Scan for the cell matching the given text and deliver its [x, y] coordinate at center. 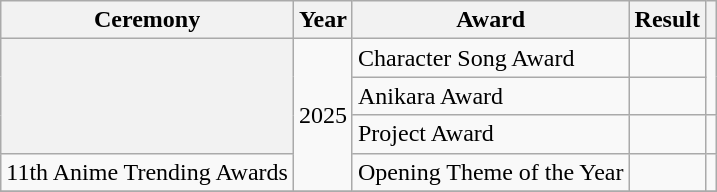
Anikara Award [490, 96]
11th Anime Trending Awards [148, 172]
Character Song Award [490, 58]
Ceremony [148, 20]
2025 [322, 115]
Result [667, 20]
Award [490, 20]
Project Award [490, 134]
Year [322, 20]
Opening Theme of the Year [490, 172]
